Search for the cell housing the specified text and yield its [X, Y] center coordinate. 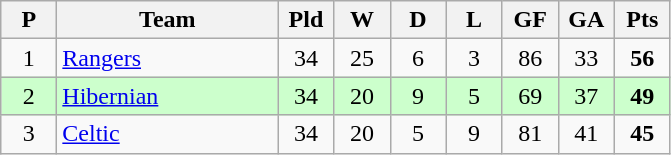
69 [530, 96]
56 [642, 58]
Celtic [168, 134]
Pld [306, 20]
L [474, 20]
P [29, 20]
37 [586, 96]
Team [168, 20]
GA [586, 20]
45 [642, 134]
49 [642, 96]
41 [586, 134]
GF [530, 20]
25 [362, 58]
1 [29, 58]
86 [530, 58]
D [418, 20]
6 [418, 58]
W [362, 20]
2 [29, 96]
Hibernian [168, 96]
Pts [642, 20]
81 [530, 134]
Rangers [168, 58]
33 [586, 58]
